Extract the [X, Y] coordinate from the center of the cell holding the provided text.  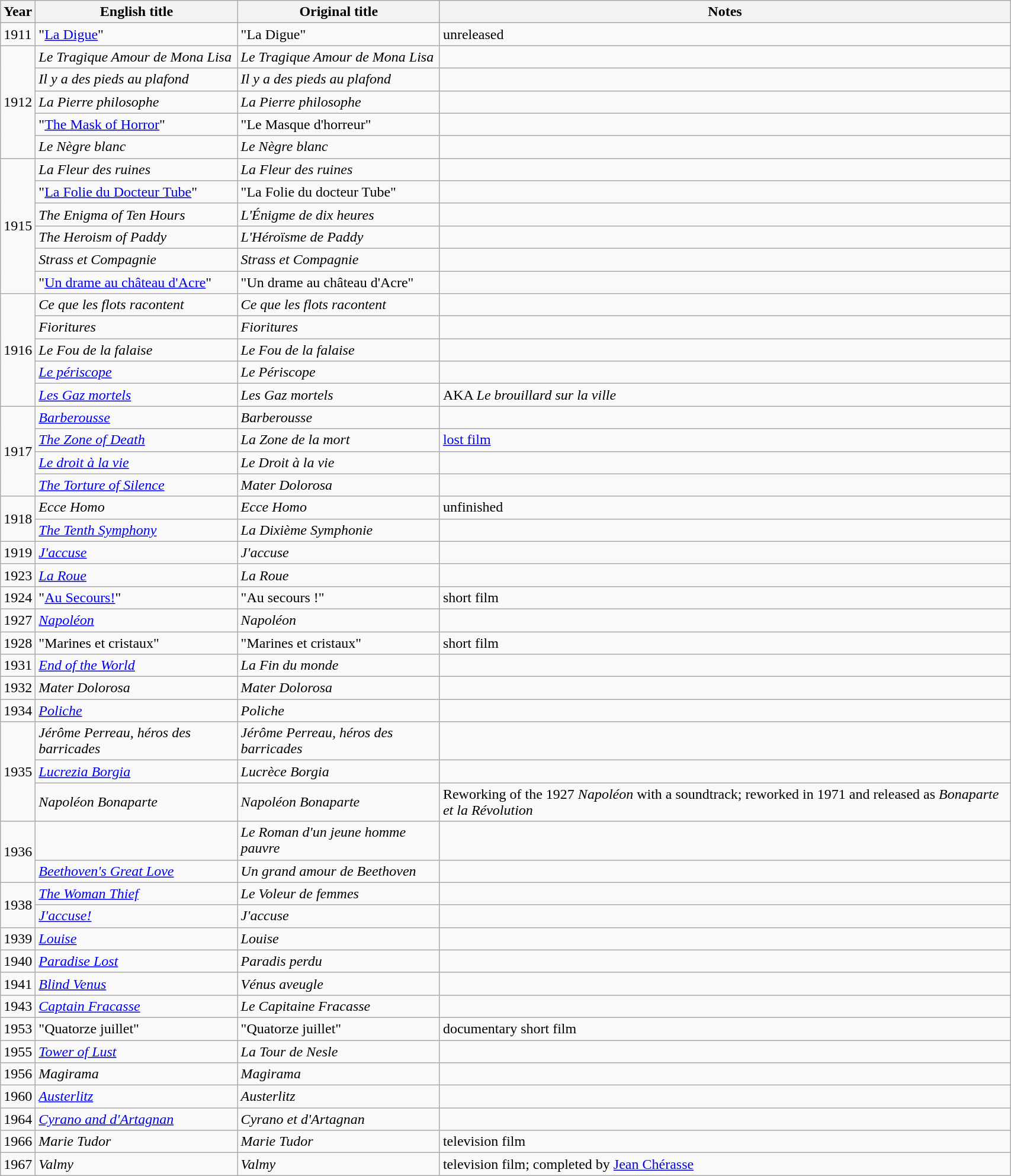
Le Périscope [339, 372]
The Zone of Death [136, 440]
Reworking of the 1927 Napoléon with a soundtrack; reworked in 1971 and released as Bonaparte et la Révolution [725, 802]
1953 [18, 1029]
Le Capitaine Fracasse [339, 1006]
unfinished [725, 507]
Le Roman d'un jeune homme pauvre [339, 841]
1924 [18, 597]
1928 [18, 642]
1936 [18, 852]
L'Énigme de dix heures [339, 214]
1941 [18, 984]
1927 [18, 620]
The Woman Thief [136, 894]
Tower of Lust [136, 1051]
Beethoven's Great Love [136, 871]
1940 [18, 961]
1967 [18, 1164]
Le droit à la vie [136, 462]
documentary short film [725, 1029]
"Au Secours!" [136, 597]
1964 [18, 1119]
The Enigma of Ten Hours [136, 214]
1966 [18, 1142]
1911 [18, 34]
unreleased [725, 34]
Paradise Lost [136, 961]
End of the World [136, 666]
The Tenth Symphony [136, 530]
1923 [18, 575]
1912 [18, 102]
The Heroism of Paddy [136, 237]
1943 [18, 1006]
1915 [18, 226]
1932 [18, 688]
lost film [725, 440]
1917 [18, 451]
The Torture of Silence [136, 485]
1934 [18, 711]
1919 [18, 552]
J'accuse! [136, 916]
La Zone de la mort [339, 440]
Le périscope [136, 372]
Original title [339, 12]
Blind Venus [136, 984]
Notes [725, 12]
AKA Le brouillard sur la ville [725, 395]
Year [18, 12]
Paradis perdu [339, 961]
La Tour de Nesle [339, 1051]
Le Voleur de femmes [339, 894]
Lucrèce Borgia [339, 772]
Le Droit à la vie [339, 462]
1931 [18, 666]
"Au secours !" [339, 597]
L'Héroïsme de Paddy [339, 237]
1935 [18, 772]
1916 [18, 350]
"La Folie du docteur Tube" [339, 192]
1956 [18, 1074]
Cyrano et d'Artagnan [339, 1119]
"La Folie du Docteur Tube" [136, 192]
La Fin du monde [339, 666]
television film [725, 1142]
English title [136, 12]
Un grand amour de Beethoven [339, 871]
1960 [18, 1097]
Cyrano and d'Artagnan [136, 1119]
Vénus aveugle [339, 984]
Captain Fracasse [136, 1006]
Lucrezia Borgia [136, 772]
"Le Masque d'horreur" [339, 124]
1939 [18, 939]
1938 [18, 905]
1918 [18, 519]
"The Mask of Horror" [136, 124]
television film; completed by Jean Chérasse [725, 1164]
La Dixième Symphonie [339, 530]
1955 [18, 1051]
